Identify which cell holds the provided text, then report its (X, Y) central coordinate. 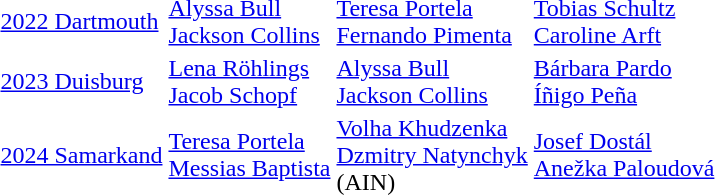
Alyssa BullJackson Collins (432, 82)
Lena RöhlingsJacob Schopf (250, 82)
